Return (X, Y) of the center of cell containing provided text 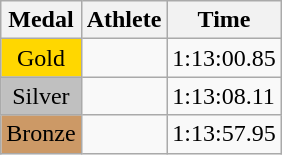
Gold (41, 58)
Silver (41, 96)
Athlete (124, 20)
Medal (41, 20)
Bronze (41, 134)
1:13:57.95 (224, 134)
Time (224, 20)
1:13:08.11 (224, 96)
1:13:00.85 (224, 58)
